Scan for the cell matching the given text and deliver its [X, Y] coordinate at center. 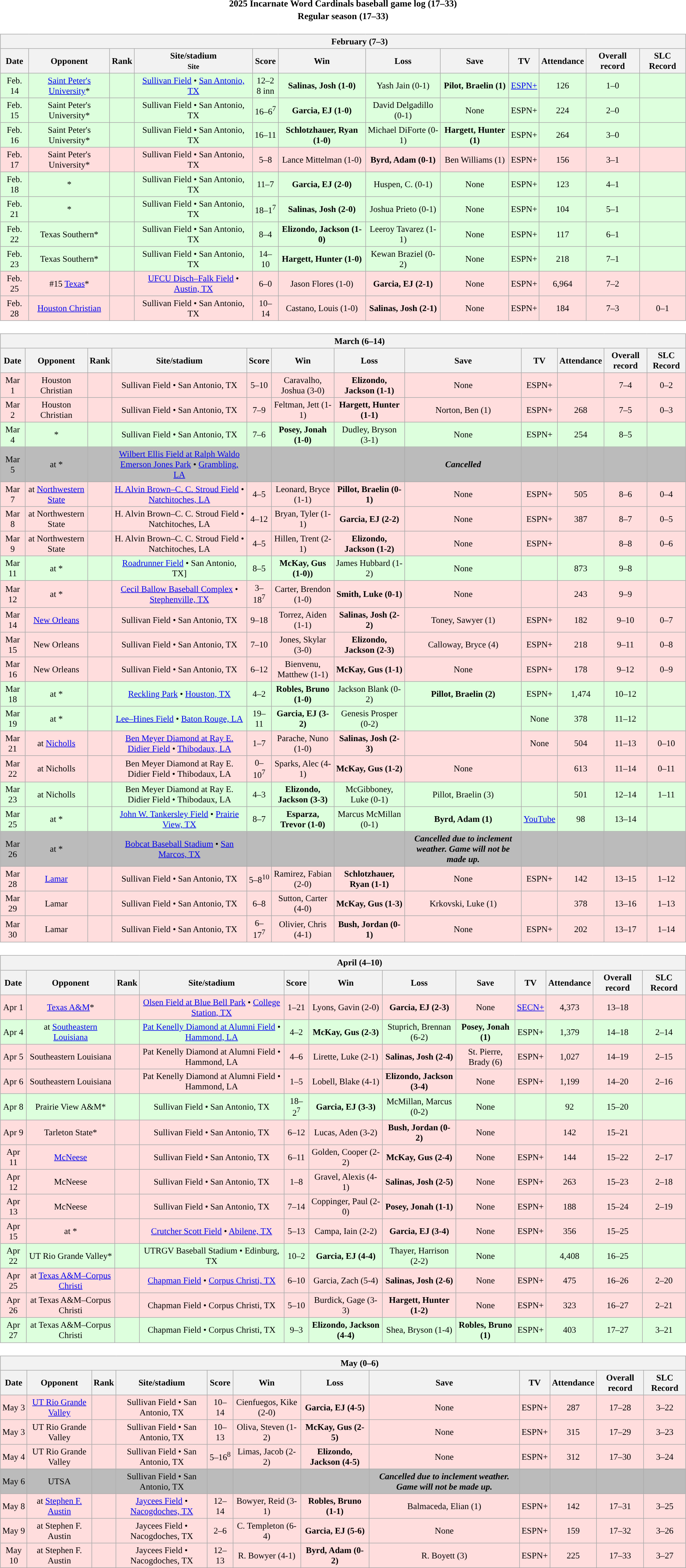
2–18 [664, 1182]
15–22 [618, 1157]
Garcia, EJ (1-0) [322, 110]
John W. Tankersley Field • Prairie View, TX [179, 819]
11–13 [626, 743]
178 [581, 669]
Byrd, Adam (0-1) [403, 160]
13–14 [626, 819]
6–1 [612, 234]
16–27 [618, 1306]
Michael DiForte (0-1) [403, 135]
7–2 [612, 283]
16–26 [618, 1281]
287 [573, 1407]
Coppinger, Paul (2-0) [346, 1207]
13–18 [618, 1007]
1–8 [296, 1182]
Byrd, Adam (0-2) [335, 1556]
1–7 [259, 743]
5–810 [259, 879]
13–15 [626, 879]
10–12 [626, 694]
2–21 [664, 1306]
2–16 [664, 1081]
Mar 23 [13, 794]
UFCU Disch–Falk Field • Austin, TX [194, 283]
Feb. 22 [15, 234]
4,373 [570, 1007]
Salinas, Josh (2-0) [322, 209]
2–0 [612, 110]
5–168 [220, 1456]
Posey, Jonah (1-0) [303, 435]
Elizondo, Jackson (1-0) [322, 234]
3–187 [259, 594]
Salinas, Josh (1-0) [322, 86]
Lucas, Aden (3-2) [346, 1133]
14–19 [618, 1057]
March (6–14) [343, 341]
Castano, Louis (1-0) [322, 308]
Salinas, Josh (2-1) [403, 308]
18–27 [296, 1107]
Marcus McMillan (0-1) [369, 819]
Apr 9 [13, 1133]
188 [570, 1207]
3–25 [665, 1506]
1–13 [666, 904]
19–11 [259, 719]
9–10 [626, 620]
Apr 15 [13, 1231]
4,408 [570, 1256]
Yash Jain (0-1) [403, 86]
17–31 [620, 1506]
Oliva, Steven (1-2) [266, 1432]
Apr 8 [13, 1107]
Mar 15 [13, 644]
McKay, Gus (2-3) [346, 1032]
Roadrunner Field • San Antonio, TX] [179, 569]
Feltman, Jett (1-1) [303, 410]
Elizondo, Jackson (4-5) [335, 1456]
Mar 5 [13, 465]
R. Bowyer (4-1) [266, 1556]
C. Templeton (6-4) [266, 1531]
Salinas, Josh (2-6) [419, 1281]
Schlotzhauer, Ryan (1-0) [322, 135]
Leeroy Tavarez (1-1) [403, 234]
1,027 [570, 1057]
SECN+ [531, 1007]
Pillot, Braelin (0-1) [369, 494]
123 [563, 184]
3–0 [612, 135]
10–2 [296, 1256]
10–13 [220, 1432]
202 [581, 929]
Mar 8 [13, 519]
May 4 [14, 1456]
0–1 [662, 308]
Garcia, EJ (2-1) [403, 283]
Smith, Luke (0-1) [369, 594]
1–12 [666, 879]
McGibboney, Luke (0-1) [369, 794]
Garcia, EJ (5-6) [335, 1531]
2–6 [220, 1531]
14–10 [266, 259]
12–13 [220, 1556]
7–1 [612, 259]
Posey, Jonah (1-1) [419, 1207]
Norton, Ben (1) [463, 410]
98 [581, 819]
April (4–10) [343, 963]
Huspen, C. (0-1) [403, 184]
Feb. 28 [15, 308]
7–6 [259, 435]
5–13 [296, 1231]
5–1 [612, 209]
Byrd, Adam (1) [463, 819]
Elizondo, Jackson (1-2) [369, 544]
104 [563, 209]
Caravalho, Joshua (3-0) [303, 385]
Parache, Nuno (1-0) [303, 743]
UT Rio Grande Valley* [71, 1256]
4–6 [296, 1057]
3–24 [665, 1456]
Gravel, Alexis (4-1) [346, 1182]
6,964 [563, 283]
11–7 [266, 184]
2–20 [664, 1281]
Mar 14 [13, 620]
Apr 1 [13, 1007]
Bush, Jordan (0-2) [419, 1133]
9–11 [626, 644]
613 [581, 769]
Feb. 15 [15, 110]
2–19 [664, 1207]
Apr 22 [13, 1256]
May 8 [14, 1506]
17–32 [620, 1531]
Robles, Bruno (1-0) [303, 694]
Apr 12 [13, 1182]
3–26 [665, 1531]
Mar 19 [13, 719]
1–5 [296, 1081]
Mar 22 [13, 769]
16–11 [266, 135]
11–14 [626, 769]
Apr 27 [13, 1330]
Bienvenu, Matthew (1-1) [303, 669]
9–8 [626, 569]
254 [581, 435]
0–11 [666, 769]
Mar 16 [13, 669]
Apr 25 [13, 1281]
159 [573, 1531]
Garcia, EJ (2-3) [419, 1007]
Wilbert Ellis Field at Ralph Waldo Emerson Jones Park • Grambling, LA [179, 465]
Jackson Blank (0-2) [369, 694]
182 [581, 620]
R. Boyett (3) [444, 1556]
1,199 [570, 1081]
Lance Mittelman (1-0) [322, 160]
144 [570, 1157]
Carter, Brendon (1-0) [303, 594]
0–5 [666, 519]
268 [581, 410]
McMillan, Marcus (0-2) [419, 1107]
17–28 [620, 1407]
0–3 [666, 410]
Jones, Skylar (3-0) [303, 644]
Balmaceda, Elian (1) [444, 1506]
May (0–6) [343, 1363]
at Southeastern Louisiana [71, 1032]
Ramirez, Fabian (2-0) [303, 879]
501 [581, 794]
Posey, Jonah (1) [485, 1032]
0–6 [666, 544]
McKay, Gus (2-4) [419, 1157]
12–28 inn [266, 86]
Thayer, Harrison (2-2) [419, 1256]
Toney, Sawyer (1) [463, 620]
Calloway, Bryce (4) [463, 644]
505 [581, 494]
Elizondo, Jackson (2-3) [369, 644]
7–5 [626, 410]
Elizondo, Jackson (1-1) [369, 385]
1–11 [666, 794]
Lee–Hines Field • Baton Rouge, LA [179, 719]
Hargett, Hunter (1-2) [419, 1306]
Garcia, Zach (5-4) [346, 1281]
James Hubbard (1-2) [369, 569]
6–0 [266, 283]
15–20 [618, 1107]
Mar 2 [13, 410]
Salinas, Josh (2-3) [369, 743]
Garcia, EJ (3-4) [419, 1231]
873 [581, 569]
Shea, Bryson (1-4) [419, 1330]
Robles, Bruno (1-1) [335, 1506]
May 6 [14, 1482]
17–33 [620, 1556]
16–67 [266, 110]
Hillen, Trent (2-1) [303, 544]
Cienfuegos, Kike (2-0) [266, 1407]
Bobcat Baseball Stadium • San Marcos, TX [179, 849]
2–14 [664, 1032]
7–4 [626, 385]
2–17 [664, 1157]
3–21 [664, 1330]
Apr 13 [13, 1207]
Krkovski, Luke (1) [463, 904]
225 [573, 1556]
Mar 4 [13, 435]
Feb. 14 [15, 86]
Olivier, Chris (4-1) [303, 929]
15–24 [618, 1207]
Site/stadiumSite [194, 61]
16–25 [618, 1256]
Burdick, Gage (3-3) [346, 1306]
Crutcher Scott Field • Abilene, TX [212, 1231]
7–10 [259, 644]
Hargett, Hunter (1-0) [322, 259]
1,379 [570, 1032]
Bush, Jordan (0-1) [369, 929]
Feb. 17 [15, 160]
May 9 [14, 1531]
224 [563, 110]
Lirette, Luke (2-1) [346, 1057]
Mar 25 [13, 819]
17–29 [620, 1432]
1–14 [666, 929]
11–12 [626, 719]
9–9 [626, 594]
9–12 [626, 669]
UTRGV Baseball Stadium • Edinburg, TX [212, 1256]
14–18 [618, 1032]
Apr 26 [13, 1306]
Golden, Cooper (2-2) [346, 1157]
3–23 [665, 1432]
Elizondo, Jackson (4-4) [346, 1330]
Esparza, Trevor (1-0) [303, 819]
Sparks, Alec (4-1) [303, 769]
0–9 [666, 669]
18–17 [266, 209]
Mar 21 [13, 743]
504 [581, 743]
Salinas, Josh (2-5) [419, 1182]
Garcia, EJ (4-5) [335, 1407]
Garcia, EJ (4-4) [346, 1256]
Garcia, EJ (3-2) [303, 719]
8–6 [626, 494]
Lobell, Blake (4-1) [346, 1081]
14–20 [618, 1081]
YouTube [539, 819]
1–0 [612, 86]
Hargett, Hunter (1-1) [369, 410]
1,474 [581, 694]
Elizondo, Jackson (3-4) [419, 1081]
Torrez, Aiden (1-1) [303, 620]
Leonard, Bryce (1-1) [303, 494]
Mar 1 [13, 385]
0–4 [666, 494]
Cecil Ballow Baseball Complex • Stephenville, TX [179, 594]
UTSA [60, 1482]
Mar 11 [13, 569]
312 [573, 1456]
156 [563, 160]
9–18 [259, 620]
Campa, Iain (2-2) [346, 1231]
#15 Texas* [69, 283]
Pillot, Braelin (3) [463, 794]
323 [570, 1306]
McKay, Gus (2-5) [335, 1432]
Bowyer, Reid (3-1) [266, 1506]
243 [581, 594]
Garcia, EJ (3-3) [346, 1107]
May 10 [14, 1556]
8–4 [266, 234]
Mar 12 [13, 594]
15–23 [618, 1182]
Feb. 25 [15, 283]
7–9 [259, 410]
3–1 [612, 160]
Mar 28 [13, 879]
92 [570, 1107]
McKay, Gus (1-1) [369, 669]
4–1 [612, 184]
1–21 [296, 1007]
17–30 [620, 1456]
Limas, Jacob (2-2) [266, 1456]
Mar 30 [13, 929]
Garcia, EJ (2-2) [369, 519]
Reckling Park • Houston, TX [179, 694]
Bryan, Tyler (1-1) [303, 519]
Garcia, EJ (2-0) [322, 184]
Olsen Field at Blue Bell Park • College Station, TX [212, 1007]
Feb. 16 [15, 135]
Jason Flores (1-0) [322, 283]
387 [581, 519]
Texas A&M* [71, 1007]
356 [570, 1231]
15–25 [618, 1231]
Salinas, Josh (2-2) [369, 620]
McKay, Gus (1-2) [369, 769]
475 [570, 1281]
0–107 [259, 769]
6–10 [296, 1281]
9–3 [296, 1330]
263 [570, 1182]
Prairie View A&M* [71, 1107]
Elizondo, Jackson (3-3) [303, 794]
13–16 [626, 904]
Pilot, Braelin (1) [475, 86]
Mar 29 [13, 904]
Lyons, Gavin (2-0) [346, 1007]
17–27 [618, 1330]
Sutton, Carter (4-0) [303, 904]
Tarleton State* [71, 1133]
6–8 [259, 904]
McKay, Gus (1-0)) [303, 569]
Robles, Bruno (1) [485, 1330]
Joshua Prieto (0-1) [403, 209]
126 [563, 86]
Mar 7 [13, 494]
Dudley, Bryson (3-1) [369, 435]
3–22 [665, 1407]
Cancelled [463, 465]
Apr 6 [13, 1081]
184 [563, 308]
Stuprich, Brennan (6-2) [419, 1032]
Salinas, Josh (2-4) [419, 1057]
Kewan Braziel (0-2) [403, 259]
Apr 4 [13, 1032]
Apr 11 [13, 1157]
Schlotzhauer, Ryan (1-1) [369, 879]
15–21 [618, 1133]
264 [563, 135]
Mar 9 [13, 544]
0–2 [666, 385]
Mar 26 [13, 849]
4–3 [259, 794]
117 [563, 234]
7–3 [612, 308]
0–7 [666, 620]
Hargett, Hunter (1) [475, 135]
2–15 [664, 1057]
Feb. 23 [15, 259]
8–8 [626, 544]
Feb. 21 [15, 209]
Mar 18 [13, 694]
6–177 [259, 929]
Genesis Prosper (0-2) [369, 719]
315 [573, 1432]
7–14 [296, 1207]
5–8 [266, 160]
0–8 [666, 644]
4–12 [259, 519]
David Delgadillo (0-1) [403, 110]
13–17 [626, 929]
St. Pierre, Brady (6) [485, 1057]
McKay, Gus (1-3) [369, 904]
6–11 [296, 1157]
Feb. 18 [15, 184]
Ben Williams (1) [475, 160]
3–27 [665, 1556]
403 [570, 1330]
0–10 [666, 743]
Pillot, Braelin (2) [463, 694]
Apr 5 [13, 1057]
February (7–3) [343, 41]
